Search for the cell housing the specified text and yield its (x, y) center coordinate. 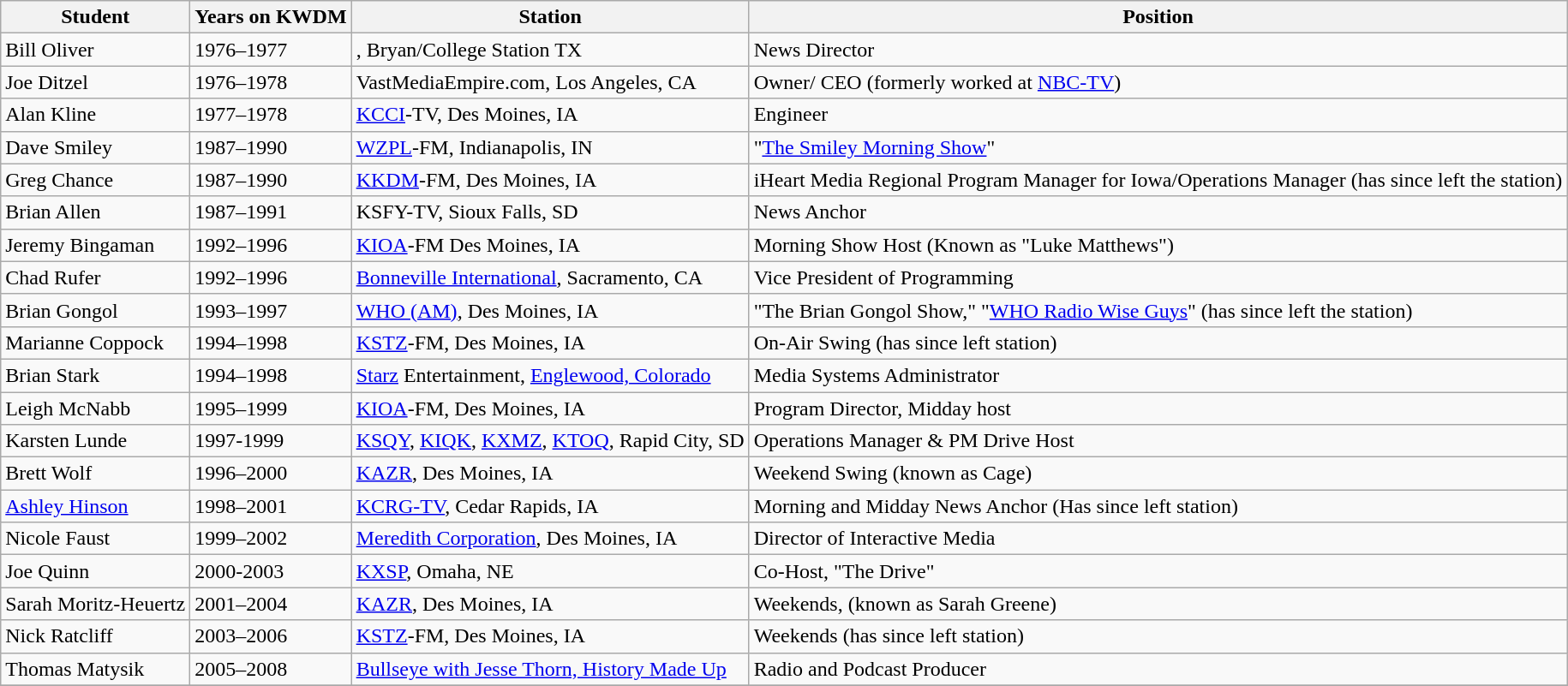
WHO (AM), Des Moines, IA (550, 310)
Thomas Matysik (96, 669)
Dave Smiley (96, 147)
Sarah Moritz-Heuertz (96, 604)
KKDM-FM, Des Moines, IA (550, 180)
Morning and Midday News Anchor (Has since left station) (1158, 506)
Program Director, Midday host (1158, 409)
News Anchor (1158, 212)
Jeremy Bingaman (96, 245)
KCCI-TV, Des Moines, IA (550, 115)
2000-2003 (271, 571)
Weekend Swing (known as Cage) (1158, 474)
Leigh McNabb (96, 409)
Morning Show Host (Known as "Luke Matthews") (1158, 245)
Media Systems Administrator (1158, 375)
Marianne Coppock (96, 343)
2005–2008 (271, 669)
Position (1158, 17)
KSFY-TV, Sioux Falls, SD (550, 212)
Director of Interactive Media (1158, 539)
2003–2006 (271, 636)
Nicole Faust (96, 539)
2001–2004 (271, 604)
Bonneville International, Sacramento, CA (550, 277)
Greg Chance (96, 180)
1987–1991 (271, 212)
Joe Quinn (96, 571)
News Director (1158, 50)
1976–1978 (271, 82)
Co-Host, "The Drive" (1158, 571)
1998–2001 (271, 506)
Operations Manager & PM Drive Host (1158, 441)
Ashley Hinson (96, 506)
1993–1997 (271, 310)
Student (96, 17)
Brian Gongol (96, 310)
Meredith Corporation, Des Moines, IA (550, 539)
"The Smiley Morning Show" (1158, 147)
1995–1999 (271, 409)
KIOA-FM Des Moines, IA (550, 245)
1977–1978 (271, 115)
1996–2000 (271, 474)
Brian Allen (96, 212)
Alan Kline (96, 115)
Nick Ratcliff (96, 636)
KIOA-FM, Des Moines, IA (550, 409)
Radio and Podcast Producer (1158, 669)
Engineer (1158, 115)
iHeart Media Regional Program Manager for Iowa/Operations Manager (has since left the station) (1158, 180)
KCRG-TV, Cedar Rapids, IA (550, 506)
KSQY, KIQK, KXMZ, KTOQ, Rapid City, SD (550, 441)
Starz Entertainment, Englewood, Colorado (550, 375)
Station (550, 17)
Karsten Lunde (96, 441)
KXSP, Omaha, NE (550, 571)
Bill Oliver (96, 50)
Weekends, (known as Sarah Greene) (1158, 604)
, Bryan/College Station TX (550, 50)
Vice President of Programming (1158, 277)
VastMediaEmpire.com, Los Angeles, CA (550, 82)
Joe Ditzel (96, 82)
Bullseye with Jesse Thorn, History Made Up (550, 669)
Brett Wolf (96, 474)
Weekends (has since left station) (1158, 636)
Years on KWDM (271, 17)
1976–1977 (271, 50)
1997-1999 (271, 441)
WZPL-FM, Indianapolis, IN (550, 147)
On-Air Swing (has since left station) (1158, 343)
1999–2002 (271, 539)
Brian Stark (96, 375)
"The Brian Gongol Show," "WHO Radio Wise Guys" (has since left the station) (1158, 310)
Chad Rufer (96, 277)
Owner/ CEO (formerly worked at NBC-TV) (1158, 82)
